Output the [X, Y] coordinate of the center of the cell containing the given text.  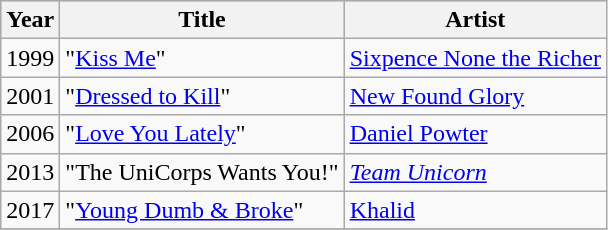
"Kiss Me" [202, 58]
Sixpence None the Richer [475, 58]
"The UniCorps Wants You!" [202, 172]
Title [202, 20]
Team Unicorn [475, 172]
Daniel Powter [475, 134]
New Found Glory [475, 96]
"Dressed to Kill" [202, 96]
2001 [30, 96]
2006 [30, 134]
"Young Dumb & Broke" [202, 210]
"Love You Lately" [202, 134]
2013 [30, 172]
Artist [475, 20]
1999 [30, 58]
Khalid [475, 210]
2017 [30, 210]
Year [30, 20]
